Extract the [x, y] coordinate from the center of the cell holding the provided text.  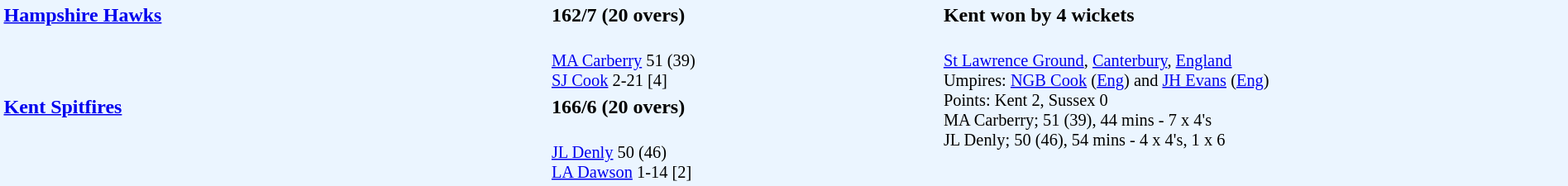
Kent won by 4 wickets [1254, 15]
Hampshire Hawks [275, 47]
162/7 (20 overs) [744, 15]
JL Denly 50 (46) LA Dawson 1-14 [2] [744, 152]
166/6 (20 overs) [744, 107]
MA Carberry 51 (39) SJ Cook 2-21 [4] [744, 61]
Kent Spitfires [275, 139]
